Find where the given text appears and provide that cell's center as [X, Y] coordinate. 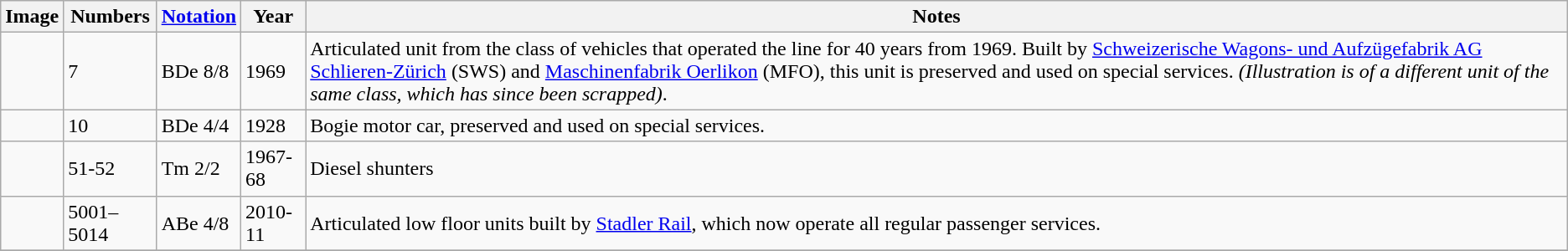
10 [111, 125]
Numbers [111, 17]
Notes [936, 17]
Year [273, 17]
Image [32, 17]
Articulated low floor units built by Stadler Rail, which now operate all regular passenger services. [936, 223]
7 [111, 71]
Diesel shunters [936, 169]
1967-68 [273, 169]
1928 [273, 125]
BDe 4/4 [199, 125]
ABe 4/8 [199, 223]
51-52 [111, 169]
1969 [273, 71]
2010-11 [273, 223]
BDe 8/8 [199, 71]
Notation [199, 17]
Bogie motor car, preserved and used on special services. [936, 125]
Tm 2/2 [199, 169]
5001–5014 [111, 223]
